Extract the (X, Y) coordinate from the center of the cell holding the provided text.  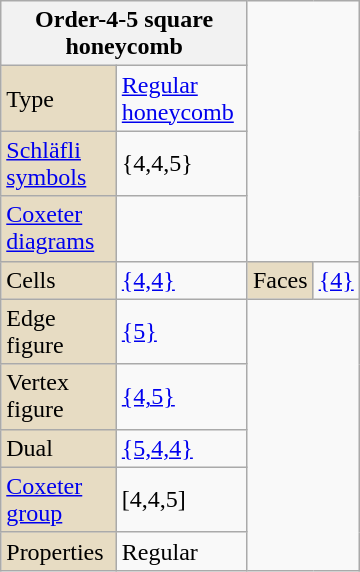
Cells (59, 280)
{5,4,4} (182, 448)
Type (59, 98)
{4,4} (182, 280)
Edge figure (59, 332)
Faces (280, 280)
Order-4-5 square honeycomb (124, 34)
{4,5} (182, 396)
{4,4,5} (182, 164)
Regular honeycomb (182, 98)
{5} (182, 332)
Properties (59, 551)
[4,4,5] (182, 500)
Coxeter diagrams (59, 228)
{4} (336, 280)
Vertex figure (59, 396)
Schläfli symbols (59, 164)
Dual (59, 448)
Regular (182, 551)
Coxeter group (59, 500)
